Provide the [x, y] coordinate of the cell's center where the given text is located.  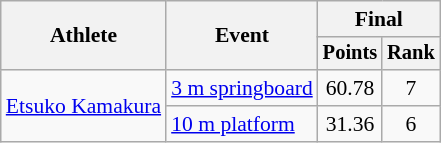
7 [411, 88]
10 m platform [242, 124]
3 m springboard [242, 88]
Final [379, 19]
Etsuko Kamakura [84, 106]
Athlete [84, 36]
Rank [411, 54]
31.36 [350, 124]
60.78 [350, 88]
Event [242, 36]
Points [350, 54]
6 [411, 124]
